Search for the cell housing the specified text and yield its (X, Y) center coordinate. 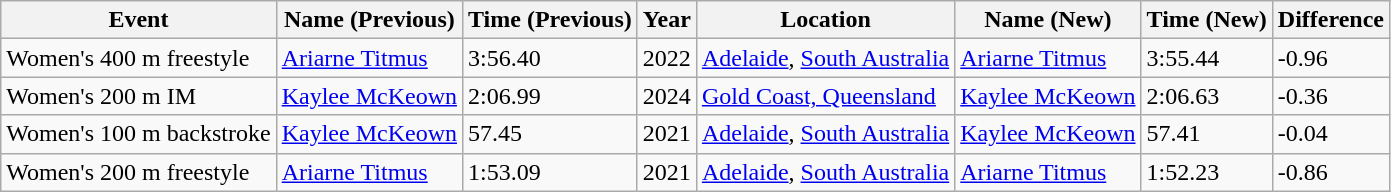
2022 (666, 58)
-0.86 (1330, 172)
Name (New) (1048, 20)
2:06.63 (1206, 96)
Year (666, 20)
1:52.23 (1206, 172)
Event (138, 20)
57.41 (1206, 134)
Women's 200 m IM (138, 96)
-0.36 (1330, 96)
Time (Previous) (550, 20)
3:55.44 (1206, 58)
Time (New) (1206, 20)
Women's 100 m backstroke (138, 134)
Name (Previous) (369, 20)
Location (825, 20)
-0.04 (1330, 134)
Women's 400 m freestyle (138, 58)
Women's 200 m freestyle (138, 172)
1:53.09 (550, 172)
2:06.99 (550, 96)
Difference (1330, 20)
2024 (666, 96)
Gold Coast, Queensland (825, 96)
57.45 (550, 134)
-0.96 (1330, 58)
3:56.40 (550, 58)
